Scan for the cell matching the given text and deliver its (X, Y) coordinate at center. 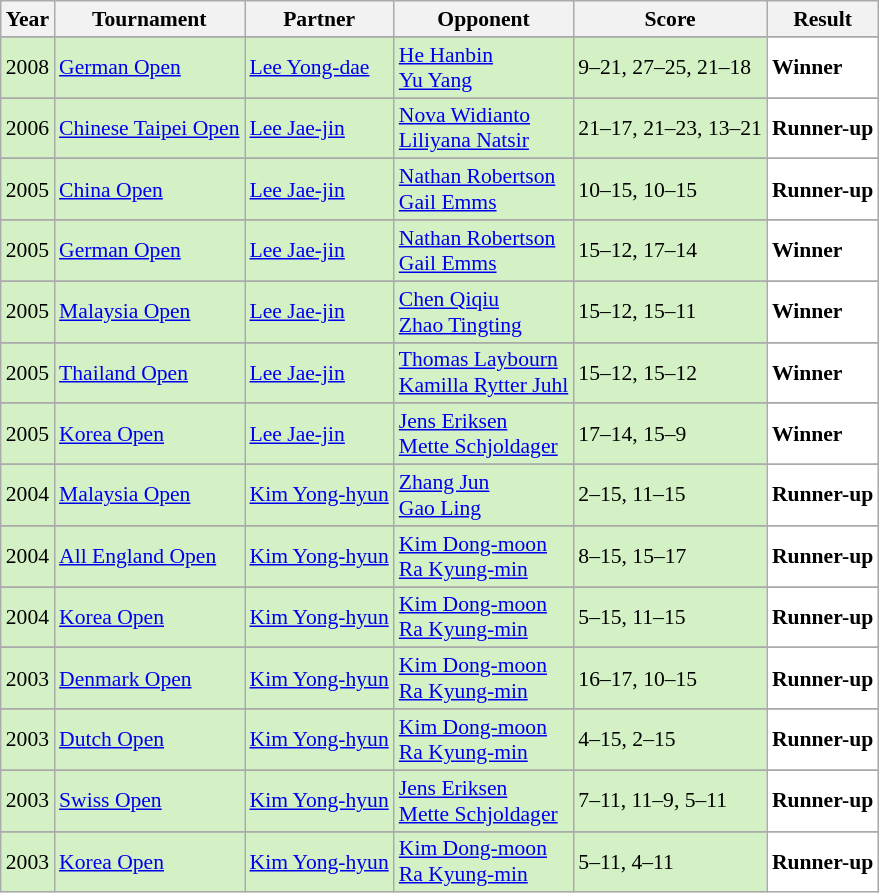
Tournament (149, 19)
10–15, 10–15 (670, 190)
15–12, 15–12 (670, 372)
Opponent (484, 19)
8–15, 15–17 (670, 556)
15–12, 17–14 (670, 250)
2–15, 11–15 (670, 496)
17–14, 15–9 (670, 434)
Denmark Open (149, 678)
Thomas Laybourn Kamilla Rytter Juhl (484, 372)
2008 (28, 68)
21–17, 21–23, 13–21 (670, 128)
All England Open (149, 556)
Zhang Jun Gao Ling (484, 496)
7–11, 11–9, 5–11 (670, 800)
He Hanbin Yu Yang (484, 68)
Chen Qiqiu Zhao Tingting (484, 312)
Thailand Open (149, 372)
Partner (318, 19)
Dutch Open (149, 740)
2006 (28, 128)
15–12, 15–11 (670, 312)
Year (28, 19)
China Open (149, 190)
9–21, 27–25, 21–18 (670, 68)
Chinese Taipei Open (149, 128)
Swiss Open (149, 800)
Nova Widianto Liliyana Natsir (484, 128)
5–15, 11–15 (670, 618)
16–17, 10–15 (670, 678)
Score (670, 19)
Result (822, 19)
Lee Yong-dae (318, 68)
4–15, 2–15 (670, 740)
5–11, 4–11 (670, 862)
